Determine the (x, y) coordinate at the center of the cell enclosing the given text.  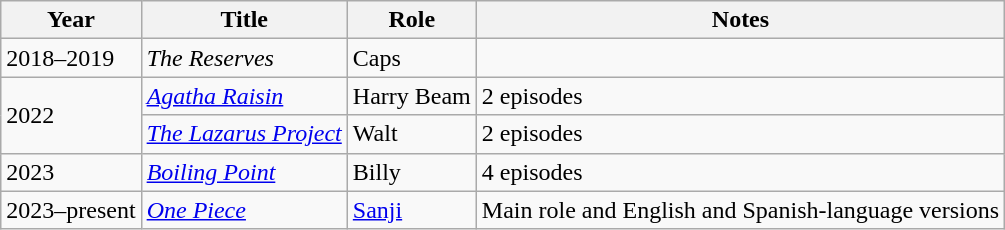
Title (244, 20)
Notes (740, 20)
Billy (412, 172)
2018–2019 (71, 58)
Year (71, 20)
Walt (412, 134)
2023–present (71, 210)
2023 (71, 172)
Caps (412, 58)
One Piece (244, 210)
Sanji (412, 210)
2022 (71, 115)
Boiling Point (244, 172)
Role (412, 20)
Harry Beam (412, 96)
The Lazarus Project (244, 134)
4 episodes (740, 172)
The Reserves (244, 58)
Agatha Raisin (244, 96)
Main role and English and Spanish-language versions (740, 210)
